Return the [X, Y] coordinate for the center point of the cell that contains the specified text.  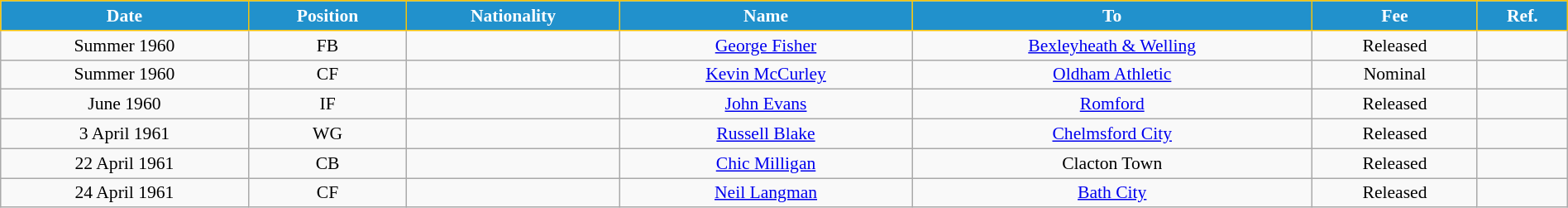
June 1960 [124, 104]
Kevin McCurley [766, 75]
John Evans [766, 104]
Date [124, 16]
Position [327, 16]
Oldham Athletic [1112, 75]
Bath City [1112, 193]
To [1112, 16]
3 April 1961 [124, 134]
Nominal [1395, 75]
24 April 1961 [124, 193]
FB [327, 46]
Name [766, 16]
Ref. [1522, 16]
WG [327, 134]
Neil Langman [766, 193]
Clacton Town [1112, 163]
Nationality [513, 16]
Russell Blake [766, 134]
22 April 1961 [124, 163]
IF [327, 104]
Romford [1112, 104]
Chelmsford City [1112, 134]
CB [327, 163]
George Fisher [766, 46]
Fee [1395, 16]
Chic Milligan [766, 163]
Bexleyheath & Welling [1112, 46]
